Pinpoint the cell where the given text exists, returning its [x, y] midpoint coordinate. 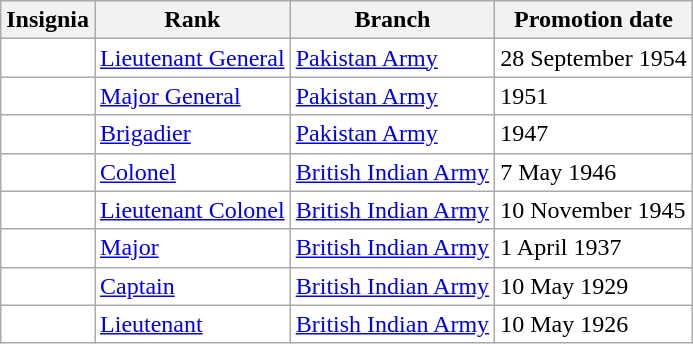
Major General [193, 96]
Lieutenant Colonel [193, 210]
Captain [193, 286]
Insignia [48, 20]
1 April 1937 [594, 248]
Major [193, 248]
1947 [594, 134]
Colonel [193, 172]
10 May 1926 [594, 324]
10 May 1929 [594, 286]
Rank [193, 20]
1951 [594, 96]
10 November 1945 [594, 210]
Promotion date [594, 20]
Branch [392, 20]
Brigadier [193, 134]
28 September 1954 [594, 58]
7 May 1946 [594, 172]
Lieutenant General [193, 58]
Lieutenant [193, 324]
